Output the [X, Y] coordinate of the center of the cell containing the given text.  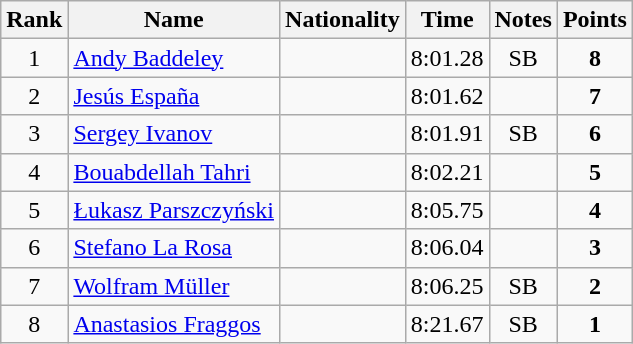
Notes [523, 20]
Rank [34, 20]
Łukasz Parszczyński [174, 210]
8:21.67 [447, 324]
Points [594, 20]
Bouabdellah Tahri [174, 172]
Wolfram Müller [174, 286]
Andy Baddeley [174, 58]
Sergey Ivanov [174, 134]
Name [174, 20]
8:06.25 [447, 286]
8:01.28 [447, 58]
8:01.62 [447, 96]
8:01.91 [447, 134]
Time [447, 20]
Nationality [343, 20]
8:05.75 [447, 210]
Anastasios Fraggos [174, 324]
Stefano La Rosa [174, 248]
8:02.21 [447, 172]
Jesús España [174, 96]
8:06.04 [447, 248]
